For the text-containing cell, return its midpoint in [X, Y] coordinate format. 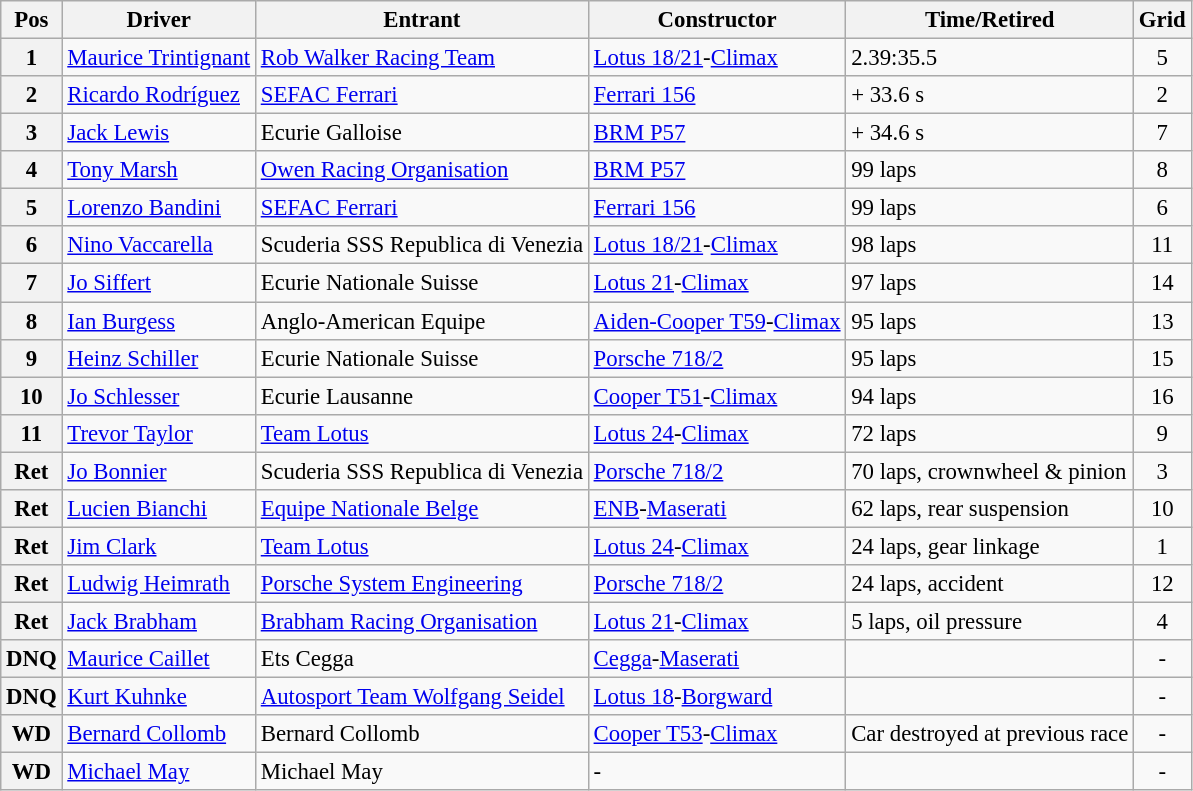
98 laps [990, 245]
62 laps, rear suspension [990, 509]
Jo Siffert [158, 283]
+ 34.6 s [990, 133]
Ets Cegga [422, 659]
70 laps, crownwheel & pinion [990, 471]
Ian Burgess [158, 321]
Jack Lewis [158, 133]
Pos [32, 20]
Heinz Schiller [158, 358]
14 [1162, 283]
2.39:35.5 [990, 58]
Ecurie Galloise [422, 133]
Cooper T51-Climax [717, 396]
Entrant [422, 20]
12 [1162, 584]
Jim Clark [158, 546]
Anglo-American Equipe [422, 321]
94 laps [990, 396]
5 laps, oil pressure [990, 621]
Lorenzo Bandini [158, 208]
+ 33.6 s [990, 95]
Jack Brabham [158, 621]
Jo Schlesser [158, 396]
13 [1162, 321]
Constructor [717, 20]
Lucien Bianchi [158, 509]
Ludwig Heimrath [158, 584]
Aiden-Cooper T59-Climax [717, 321]
Brabham Racing Organisation [422, 621]
Kurt Kuhnke [158, 697]
Time/Retired [990, 20]
Cegga-Maserati [717, 659]
Grid [1162, 20]
Car destroyed at previous race [990, 734]
Owen Racing Organisation [422, 170]
24 laps, gear linkage [990, 546]
97 laps [990, 283]
16 [1162, 396]
Rob Walker Racing Team [422, 58]
Jo Bonnier [158, 471]
Trevor Taylor [158, 433]
ENB-Maserati [717, 509]
Nino Vaccarella [158, 245]
Autosport Team Wolfgang Seidel [422, 697]
24 laps, accident [990, 584]
Lotus 18-Borgward [717, 697]
Ecurie Lausanne [422, 396]
Tony Marsh [158, 170]
Porsche System Engineering [422, 584]
Maurice Trintignant [158, 58]
72 laps [990, 433]
15 [1162, 358]
Maurice Caillet [158, 659]
Cooper T53-Climax [717, 734]
Ricardo Rodríguez [158, 95]
Equipe Nationale Belge [422, 509]
Driver [158, 20]
